For the text-containing cell, return its midpoint in (x, y) coordinate format. 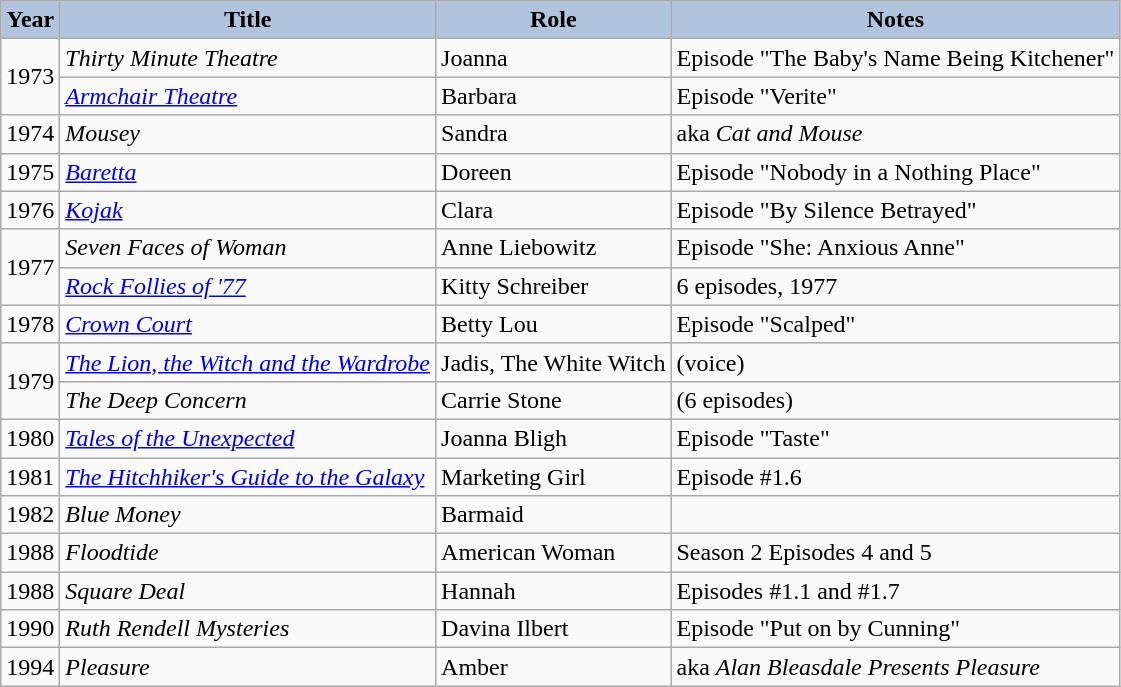
1990 (30, 629)
Thirty Minute Theatre (248, 58)
Episode "She: Anxious Anne" (896, 248)
Davina Ilbert (554, 629)
6 episodes, 1977 (896, 286)
Kojak (248, 210)
Barmaid (554, 515)
Jadis, The White Witch (554, 362)
(voice) (896, 362)
1982 (30, 515)
American Woman (554, 553)
Role (554, 20)
1976 (30, 210)
1978 (30, 324)
Barbara (554, 96)
(6 episodes) (896, 400)
1980 (30, 438)
Armchair Theatre (248, 96)
Notes (896, 20)
Episodes #1.1 and #1.7 (896, 591)
1977 (30, 267)
Crown Court (248, 324)
Episode "By Silence Betrayed" (896, 210)
aka Cat and Mouse (896, 134)
Episode "Nobody in a Nothing Place" (896, 172)
1975 (30, 172)
Episode "The Baby's Name Being Kitchener" (896, 58)
Sandra (554, 134)
Episode "Taste" (896, 438)
Hannah (554, 591)
Clara (554, 210)
1973 (30, 77)
Episode "Verite" (896, 96)
Joanna Bligh (554, 438)
Year (30, 20)
Joanna (554, 58)
Rock Follies of '77 (248, 286)
Episode "Put on by Cunning" (896, 629)
1981 (30, 477)
aka Alan Bleasdale Presents Pleasure (896, 667)
Blue Money (248, 515)
Title (248, 20)
Pleasure (248, 667)
Floodtide (248, 553)
Episode #1.6 (896, 477)
Tales of the Unexpected (248, 438)
Carrie Stone (554, 400)
Doreen (554, 172)
Kitty Schreiber (554, 286)
The Deep Concern (248, 400)
Anne Liebowitz (554, 248)
Betty Lou (554, 324)
Ruth Rendell Mysteries (248, 629)
Amber (554, 667)
The Hitchhiker's Guide to the Galaxy (248, 477)
1979 (30, 381)
Baretta (248, 172)
Seven Faces of Woman (248, 248)
Season 2 Episodes 4 and 5 (896, 553)
The Lion, the Witch and the Wardrobe (248, 362)
Mousey (248, 134)
Episode "Scalped" (896, 324)
Square Deal (248, 591)
1994 (30, 667)
1974 (30, 134)
Marketing Girl (554, 477)
